From the cell containing the given text, extract its center point as (x, y) coordinate. 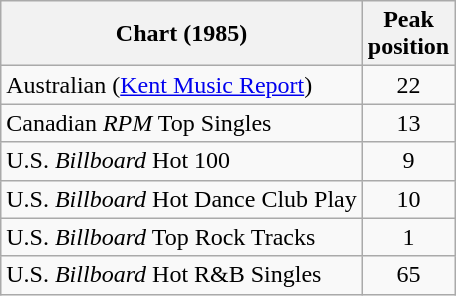
10 (408, 199)
Peakposition (408, 34)
22 (408, 85)
Chart (1985) (182, 34)
13 (408, 123)
U.S. Billboard Top Rock Tracks (182, 237)
65 (408, 275)
U.S. Billboard Hot Dance Club Play (182, 199)
U.S. Billboard Hot 100 (182, 161)
Australian (Kent Music Report) (182, 85)
1 (408, 237)
U.S. Billboard Hot R&B Singles (182, 275)
9 (408, 161)
Canadian RPM Top Singles (182, 123)
